Scan for the cell matching the given text and deliver its (X, Y) coordinate at center. 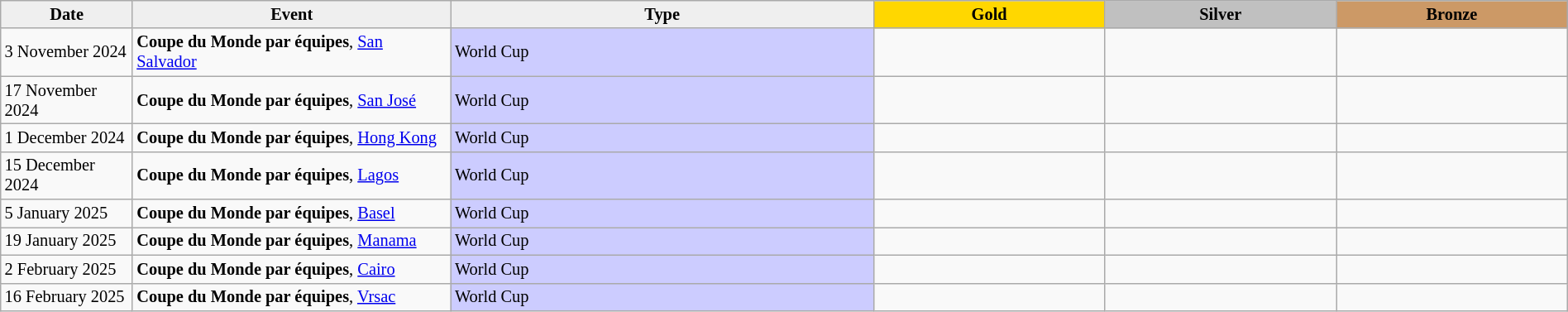
2 February 2025 (67, 269)
Type (662, 14)
17 November 2024 (67, 100)
16 February 2025 (67, 297)
Gold (989, 14)
Coupe du Monde par équipes, Lagos (291, 175)
3 November 2024 (67, 52)
Silver (1221, 14)
Bronze (1452, 14)
Coupe du Monde par équipes, San Salvador (291, 52)
5 January 2025 (67, 214)
Coupe du Monde par équipes, Vrsac (291, 297)
Date (67, 14)
1 December 2024 (67, 137)
Coupe du Monde par équipes, Hong Kong (291, 137)
Coupe du Monde par équipes, Basel (291, 214)
Coupe du Monde par équipes, Cairo (291, 269)
Event (291, 14)
15 December 2024 (67, 175)
Coupe du Monde par équipes, San José (291, 100)
Coupe du Monde par équipes, Manama (291, 241)
19 January 2025 (67, 241)
